Identify which cell holds the provided text, then report its [x, y] central coordinate. 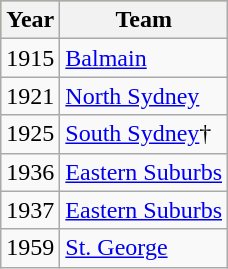
Balmain [144, 58]
1921 [30, 96]
South Sydney† [144, 134]
1915 [30, 58]
Team [144, 20]
1936 [30, 172]
1959 [30, 248]
1937 [30, 210]
1925 [30, 134]
Year [30, 20]
North Sydney [144, 96]
St. George [144, 248]
